Return [X, Y] of the center of cell containing provided text 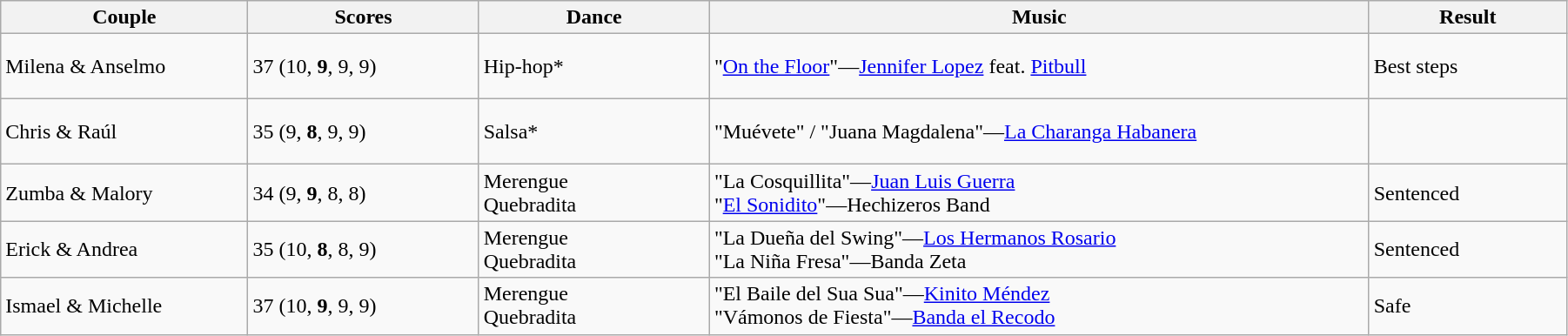
"La Cosquillita"—Juan Luis Guerra"El Sonidito"—Hechizeros Band [1039, 193]
Chris & Raúl [124, 132]
Dance [593, 17]
Result [1467, 17]
"El Baile del Sua Sua"—Kinito Méndez"Vámonos de Fiesta"—Banda el Recodo [1039, 306]
35 (9, 8, 9, 9) [364, 132]
Milena & Anselmo [124, 66]
Safe [1467, 306]
Ismael & Michelle [124, 306]
Scores [364, 17]
"On the Floor"—Jennifer Lopez feat. Pitbull [1039, 66]
34 (9, 9, 8, 8) [364, 193]
Best steps [1467, 66]
"La Dueña del Swing"—Los Hermanos Rosario"La Niña Fresa"—Banda Zeta [1039, 249]
"Muévete" / "Juana Magdalena"—La Charanga Habanera [1039, 132]
Salsa* [593, 132]
35 (10, 8, 8, 9) [364, 249]
Music [1039, 17]
Zumba & Malory [124, 193]
Couple [124, 17]
Erick & Andrea [124, 249]
Hip-hop* [593, 66]
